Pinpoint the cell where the given text exists, returning its (X, Y) midpoint coordinate. 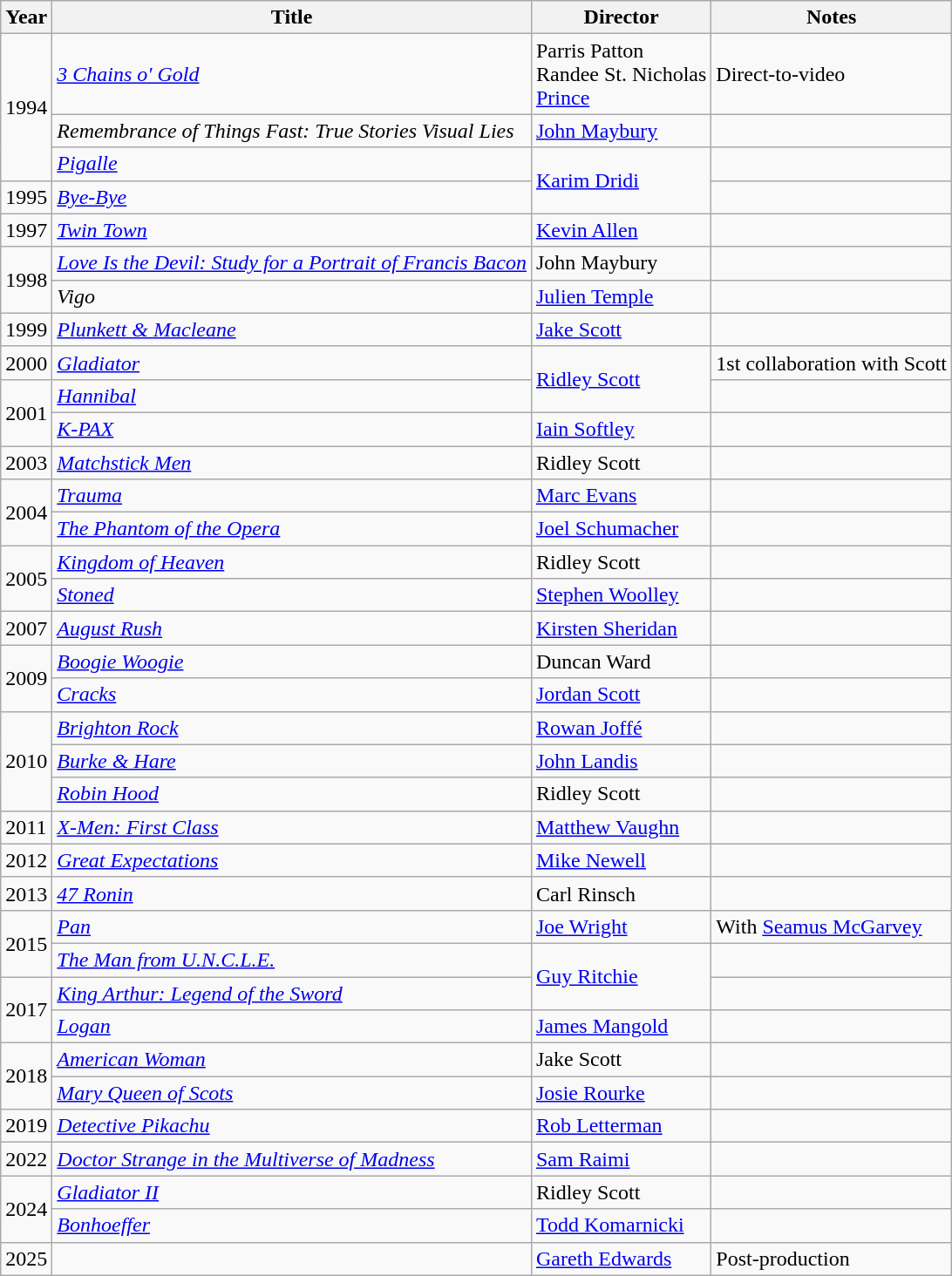
2015 (26, 943)
2005 (26, 579)
Brighton Rock (292, 728)
Kingdom of Heaven (292, 562)
Trauma (292, 496)
Todd Komarnicki (621, 1225)
1995 (26, 197)
Iain Softley (621, 429)
Pan (292, 926)
Karim Dridi (621, 180)
Stoned (292, 595)
Mary Queen of Scots (292, 1093)
The Phantom of the Opera (292, 529)
2007 (26, 628)
2013 (26, 893)
1994 (26, 107)
Notes (832, 17)
American Woman (292, 1060)
Cracks (292, 695)
Joel Schumacher (621, 529)
2003 (26, 463)
Julien Temple (621, 296)
Bye-Bye (292, 197)
2004 (26, 512)
Guy Ritchie (621, 976)
2024 (26, 1209)
1st collaboration with Scott (832, 363)
Stephen Woolley (621, 595)
2022 (26, 1159)
2000 (26, 363)
James Mangold (621, 1027)
X-Men: First Class (292, 827)
Duncan Ward (621, 662)
2019 (26, 1126)
Love Is the Devil: Study for a Portrait of Francis Bacon (292, 263)
Joe Wright (621, 926)
2011 (26, 827)
Bonhoeffer (292, 1225)
Carl Rinsch (621, 893)
1998 (26, 280)
Boogie Woogie (292, 662)
2018 (26, 1076)
Mike Newell (621, 860)
Kevin Allen (621, 230)
3 Chains o' Gold (292, 74)
2017 (26, 1009)
1997 (26, 230)
Jordan Scott (621, 695)
Gareth Edwards (621, 1259)
2025 (26, 1259)
Josie Rourke (621, 1093)
Kirsten Sheridan (621, 628)
Doctor Strange in the Multiverse of Madness (292, 1159)
Matthew Vaughn (621, 827)
K-PAX (292, 429)
Twin Town (292, 230)
Direct-to-video (832, 74)
Plunkett & Macleane (292, 329)
Burke & Hare (292, 761)
Title (292, 17)
Hannibal (292, 396)
Detective Pikachu (292, 1126)
John Landis (621, 761)
Vigo (292, 296)
Matchstick Men (292, 463)
2010 (26, 761)
Post-production (832, 1259)
2001 (26, 412)
2009 (26, 678)
Logan (292, 1027)
Sam Raimi (621, 1159)
Gladiator (292, 363)
1999 (26, 329)
47 Ronin (292, 893)
Rowan Joffé (621, 728)
Pigalle (292, 164)
With Seamus McGarvey (832, 926)
Robin Hood (292, 794)
The Man from U.N.C.L.E. (292, 960)
Year (26, 17)
Rob Letterman (621, 1126)
Gladiator II (292, 1192)
2012 (26, 860)
Marc Evans (621, 496)
Great Expectations (292, 860)
Director (621, 17)
King Arthur: Legend of the Sword (292, 993)
August Rush (292, 628)
Parris PattonRandee St. NicholasPrince (621, 74)
Remembrance of Things Fast: True Stories Visual Lies (292, 131)
